Locate the cell with the specified text and output its [x, y] center coordinate. 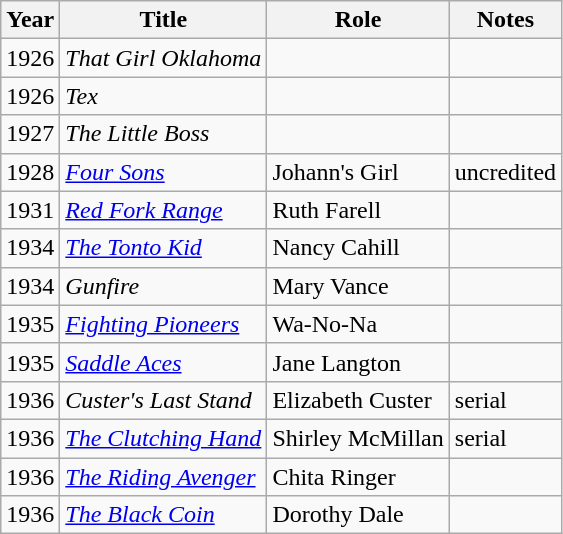
Ruth Farell [358, 210]
Elizabeth Custer [358, 400]
That Girl Oklahoma [164, 58]
1931 [30, 210]
1928 [30, 172]
Red Fork Range [164, 210]
Fighting Pioneers [164, 324]
Notes [505, 20]
Shirley McMillan [358, 438]
Wa-No-Na [358, 324]
Mary Vance [358, 286]
uncredited [505, 172]
Chita Ringer [358, 477]
Custer's Last Stand [164, 400]
The Little Boss [164, 134]
Year [30, 20]
Tex [164, 96]
Nancy Cahill [358, 248]
The Clutching Hand [164, 438]
1927 [30, 134]
Gunfire [164, 286]
Johann's Girl [358, 172]
Four Sons [164, 172]
Title [164, 20]
Role [358, 20]
Jane Langton [358, 362]
The Riding Avenger [164, 477]
Saddle Aces [164, 362]
The Tonto Kid [164, 248]
Dorothy Dale [358, 515]
The Black Coin [164, 515]
